Provide the [x, y] coordinate of the cell's center where the given text is located.  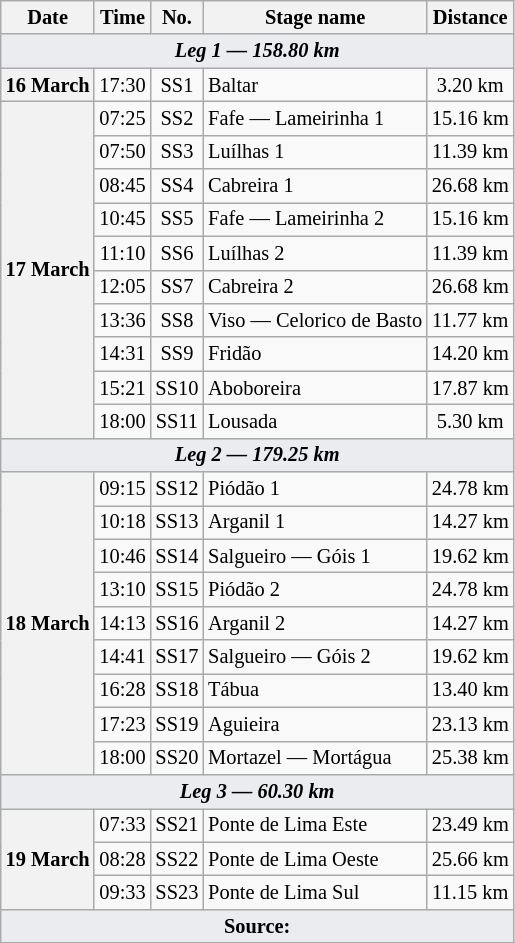
13:36 [122, 320]
Distance [470, 17]
11:10 [122, 253]
Ponte de Lima Oeste [315, 859]
07:50 [122, 152]
Stage name [315, 17]
10:46 [122, 556]
17.87 km [470, 388]
17 March [48, 270]
SS6 [178, 253]
Source: [258, 926]
16 March [48, 85]
07:33 [122, 825]
SS1 [178, 85]
Viso — Celorico de Basto [315, 320]
SS16 [178, 623]
Leg 3 — 60.30 km [258, 791]
08:28 [122, 859]
Ponte de Lima Este [315, 825]
07:25 [122, 118]
Cabreira 1 [315, 186]
11.15 km [470, 892]
Piódão 2 [315, 589]
Cabreira 2 [315, 287]
SS11 [178, 421]
09:15 [122, 489]
Aguieira [315, 724]
3.20 km [470, 85]
Arganil 1 [315, 522]
Fridão [315, 354]
SS18 [178, 690]
Mortazel — Mortágua [315, 758]
Salgueiro — Góis 2 [315, 657]
SS21 [178, 825]
Aboboreira [315, 388]
12:05 [122, 287]
25.66 km [470, 859]
Tábua [315, 690]
SS15 [178, 589]
09:33 [122, 892]
25.38 km [470, 758]
15:21 [122, 388]
Arganil 2 [315, 623]
Leg 2 — 179.25 km [258, 455]
17:23 [122, 724]
SS14 [178, 556]
Piódão 1 [315, 489]
SS12 [178, 489]
11.77 km [470, 320]
19 March [48, 858]
SS2 [178, 118]
SS5 [178, 219]
14:41 [122, 657]
23.49 km [470, 825]
SS3 [178, 152]
14:13 [122, 623]
SS23 [178, 892]
No. [178, 17]
10:18 [122, 522]
SS19 [178, 724]
16:28 [122, 690]
Date [48, 17]
17:30 [122, 85]
Luílhas 1 [315, 152]
Salgueiro — Góis 1 [315, 556]
13:10 [122, 589]
SS10 [178, 388]
Baltar [315, 85]
5.30 km [470, 421]
Ponte de Lima Sul [315, 892]
10:45 [122, 219]
08:45 [122, 186]
SS20 [178, 758]
SS13 [178, 522]
Lousada [315, 421]
SS22 [178, 859]
18 March [48, 624]
SS8 [178, 320]
14.20 km [470, 354]
14:31 [122, 354]
23.13 km [470, 724]
Luílhas 2 [315, 253]
Time [122, 17]
Fafe — Lameirinha 1 [315, 118]
Fafe — Lameirinha 2 [315, 219]
SS9 [178, 354]
SS7 [178, 287]
13.40 km [470, 690]
Leg 1 — 158.80 km [258, 51]
SS4 [178, 186]
SS17 [178, 657]
